Find where the given text appears and provide that cell's center as [X, Y] coordinate. 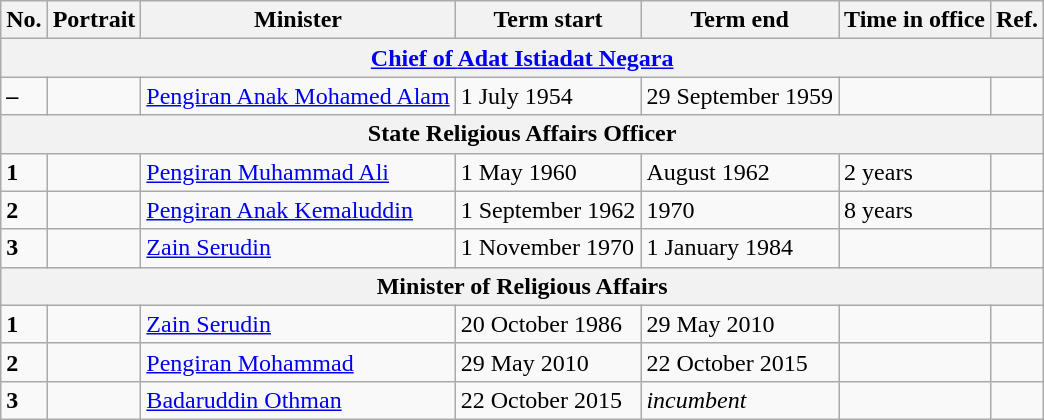
20 October 1986 [548, 324]
Pengiran Muhammad Ali [298, 172]
Pengiran Mohammad [298, 362]
1 May 1960 [548, 172]
1 September 1962 [548, 210]
29 September 1959 [740, 96]
Pengiran Anak Mohamed Alam [298, 96]
2 years [915, 172]
Ref. [1016, 20]
Minister [298, 20]
August 1962 [740, 172]
Minister of Religious Affairs [522, 286]
1970 [740, 210]
State Religious Affairs Officer [522, 134]
1 July 1954 [548, 96]
Portrait [94, 20]
Badaruddin Othman [298, 400]
Term start [548, 20]
No. [24, 20]
incumbent [740, 400]
Pengiran Anak Kemaluddin [298, 210]
Time in office [915, 20]
1 November 1970 [548, 248]
– [24, 96]
8 years [915, 210]
1 January 1984 [740, 248]
Chief of Adat Istiadat Negara [522, 58]
Term end [740, 20]
